Pinpoint the cell where the given text exists, returning its (x, y) midpoint coordinate. 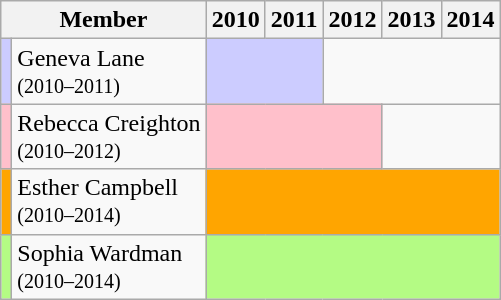
2013 (412, 20)
Member (104, 20)
Esther Campbell(2010–2014) (109, 202)
2012 (352, 20)
Rebecca Creighton(2010–2012) (109, 136)
2014 (470, 20)
Geneva Lane(2010–2011) (109, 72)
2010 (236, 20)
2011 (294, 20)
Sophia Wardman(2010–2014) (109, 266)
